Detect which cell encompasses the target text, then output its [X, Y] center coordinate. 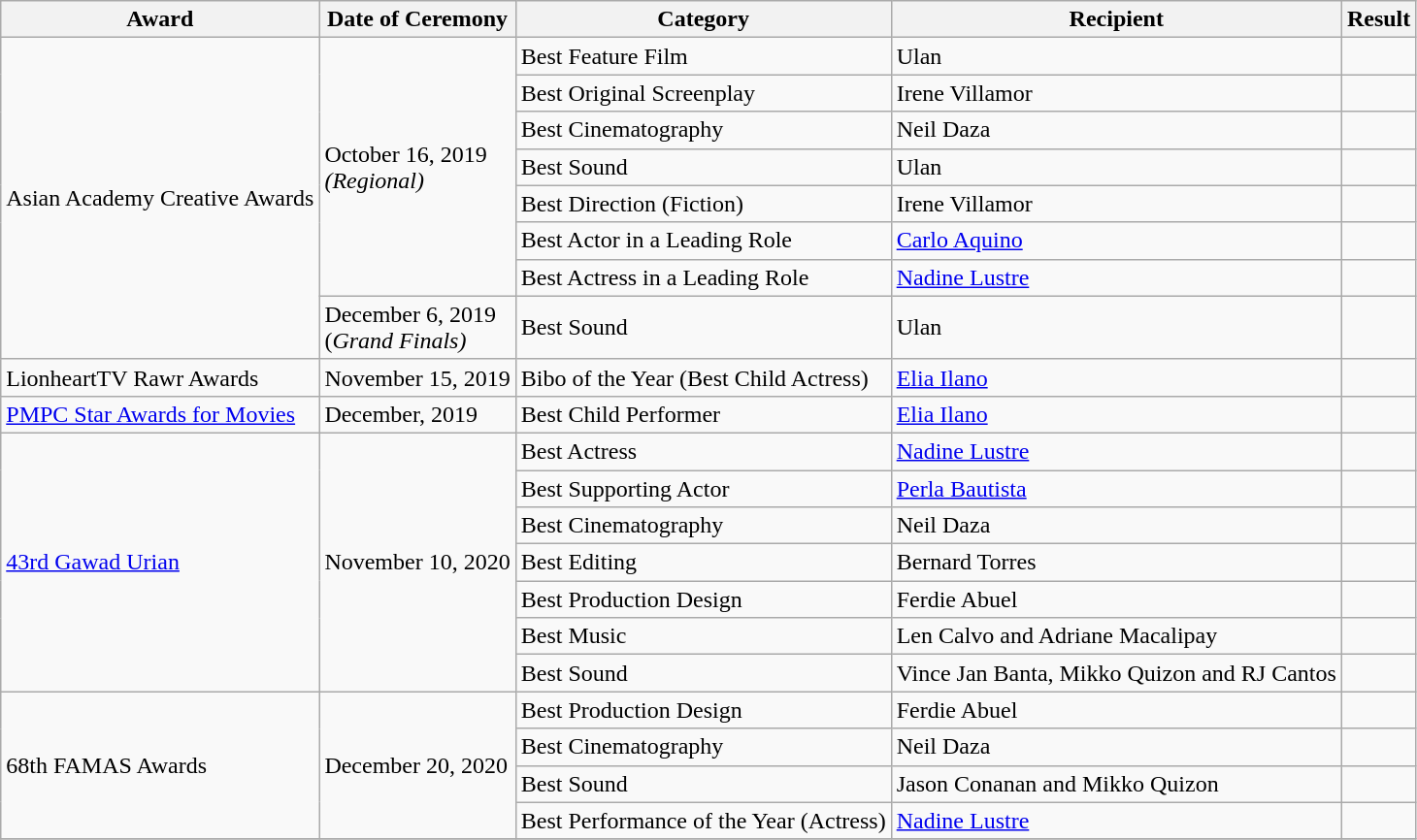
Result [1378, 19]
Best Child Performer [703, 414]
October 16, 2019(Regional) [417, 167]
PMPC Star Awards for Movies [160, 414]
Perla Bautista [1116, 488]
Best Direction (Fiction) [703, 204]
Best Performance of the Year (Actress) [703, 821]
November 10, 2020 [417, 562]
Len Calvo and Adriane Macalipay [1116, 636]
Bernard Torres [1116, 563]
Category [703, 19]
Vince Jan Banta, Mikko Quizon and RJ Cantos [1116, 673]
Date of Ceremony [417, 19]
68th FAMAS Awards [160, 765]
Best Actor in a Leading Role [703, 241]
December, 2019 [417, 414]
Recipient [1116, 19]
Bibo of the Year (Best Child Actress) [703, 377]
Carlo Aquino [1116, 241]
December 20, 2020 [417, 765]
Best Original Screenplay [703, 93]
43rd Gawad Urian [160, 562]
November 15, 2019 [417, 377]
December 6, 2019(Grand Finals) [417, 328]
Award [160, 19]
Jason Conanan and Mikko Quizon [1116, 784]
LionheartTV Rawr Awards [160, 377]
Best Supporting Actor [703, 488]
Best Actress in a Leading Role [703, 277]
Best Feature Film [703, 56]
Best Editing [703, 563]
Best Actress [703, 451]
Asian Academy Creative Awards [160, 199]
Best Music [703, 636]
